From the cell containing the given text, extract its center point as [X, Y] coordinate. 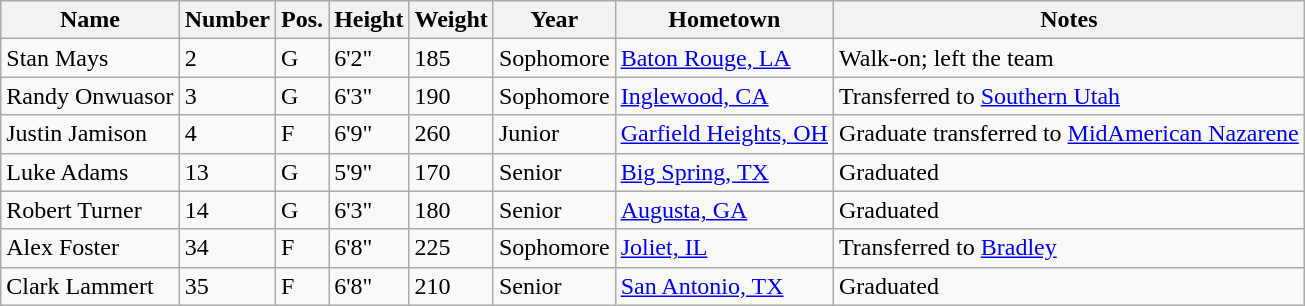
34 [227, 248]
Luke Adams [90, 172]
Stan Mays [90, 58]
2 [227, 58]
4 [227, 134]
180 [451, 210]
Clark Lammert [90, 286]
225 [451, 248]
Hometown [724, 20]
13 [227, 172]
260 [451, 134]
Height [369, 20]
Weight [451, 20]
Name [90, 20]
Transferred to Southern Utah [1068, 96]
6'9" [369, 134]
Graduate transferred to MidAmerican Nazarene [1068, 134]
Transferred to Bradley [1068, 248]
Inglewood, CA [724, 96]
Justin Jamison [90, 134]
Alex Foster [90, 248]
Baton Rouge, LA [724, 58]
190 [451, 96]
Notes [1068, 20]
14 [227, 210]
Randy Onwuasor [90, 96]
Augusta, GA [724, 210]
Robert Turner [90, 210]
San Antonio, TX [724, 286]
Number [227, 20]
Walk-on; left the team [1068, 58]
Garfield Heights, OH [724, 134]
Big Spring, TX [724, 172]
Year [554, 20]
3 [227, 96]
Joliet, IL [724, 248]
210 [451, 286]
35 [227, 286]
Junior [554, 134]
6'2" [369, 58]
185 [451, 58]
Pos. [302, 20]
5'9" [369, 172]
170 [451, 172]
